Search for the cell housing the specified text and yield its [x, y] center coordinate. 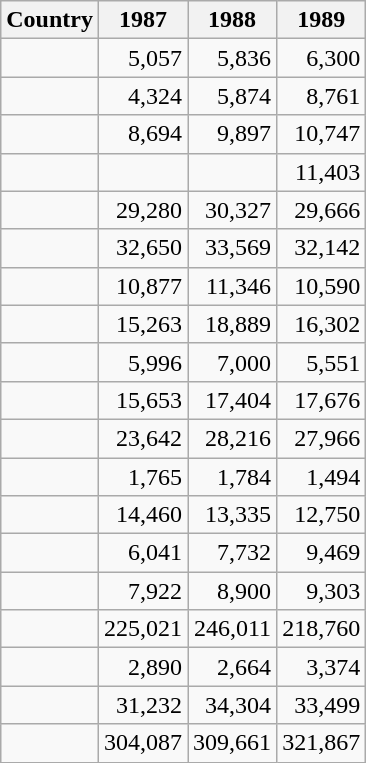
9,897 [232, 134]
15,263 [142, 324]
3,374 [322, 667]
8,694 [142, 134]
2,890 [142, 667]
10,747 [322, 134]
11,403 [322, 172]
5,057 [142, 58]
321,867 [322, 743]
218,760 [322, 629]
1987 [142, 20]
5,836 [232, 58]
32,142 [322, 248]
31,232 [142, 705]
13,335 [232, 515]
23,642 [142, 438]
10,877 [142, 286]
34,304 [232, 705]
17,676 [322, 400]
246,011 [232, 629]
1,765 [142, 477]
7,732 [232, 553]
8,900 [232, 591]
304,087 [142, 743]
27,966 [322, 438]
17,404 [232, 400]
225,021 [142, 629]
16,302 [322, 324]
29,666 [322, 210]
4,324 [142, 96]
2,664 [232, 667]
7,922 [142, 591]
1,494 [322, 477]
5,874 [232, 96]
7,000 [232, 362]
33,569 [232, 248]
309,661 [232, 743]
6,300 [322, 58]
6,041 [142, 553]
12,750 [322, 515]
28,216 [232, 438]
5,996 [142, 362]
10,590 [322, 286]
9,469 [322, 553]
15,653 [142, 400]
1988 [232, 20]
14,460 [142, 515]
1,784 [232, 477]
Country [50, 20]
1989 [322, 20]
18,889 [232, 324]
30,327 [232, 210]
29,280 [142, 210]
8,761 [322, 96]
11,346 [232, 286]
9,303 [322, 591]
5,551 [322, 362]
32,650 [142, 248]
33,499 [322, 705]
